Find where the given text appears and provide that cell's center as [X, Y] coordinate. 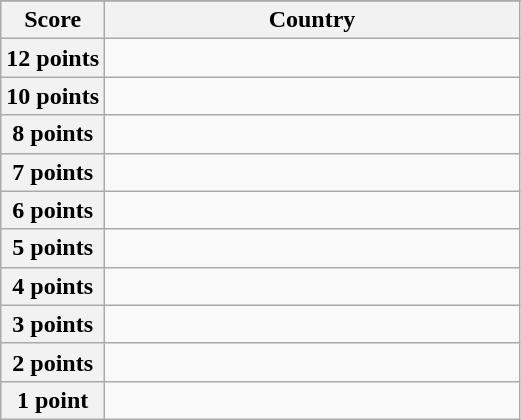
Country [312, 20]
3 points [53, 324]
6 points [53, 210]
12 points [53, 58]
4 points [53, 286]
8 points [53, 134]
5 points [53, 248]
10 points [53, 96]
2 points [53, 362]
1 point [53, 400]
7 points [53, 172]
Score [53, 20]
